Extract the (X, Y) coordinate from the center of the cell holding the provided text.  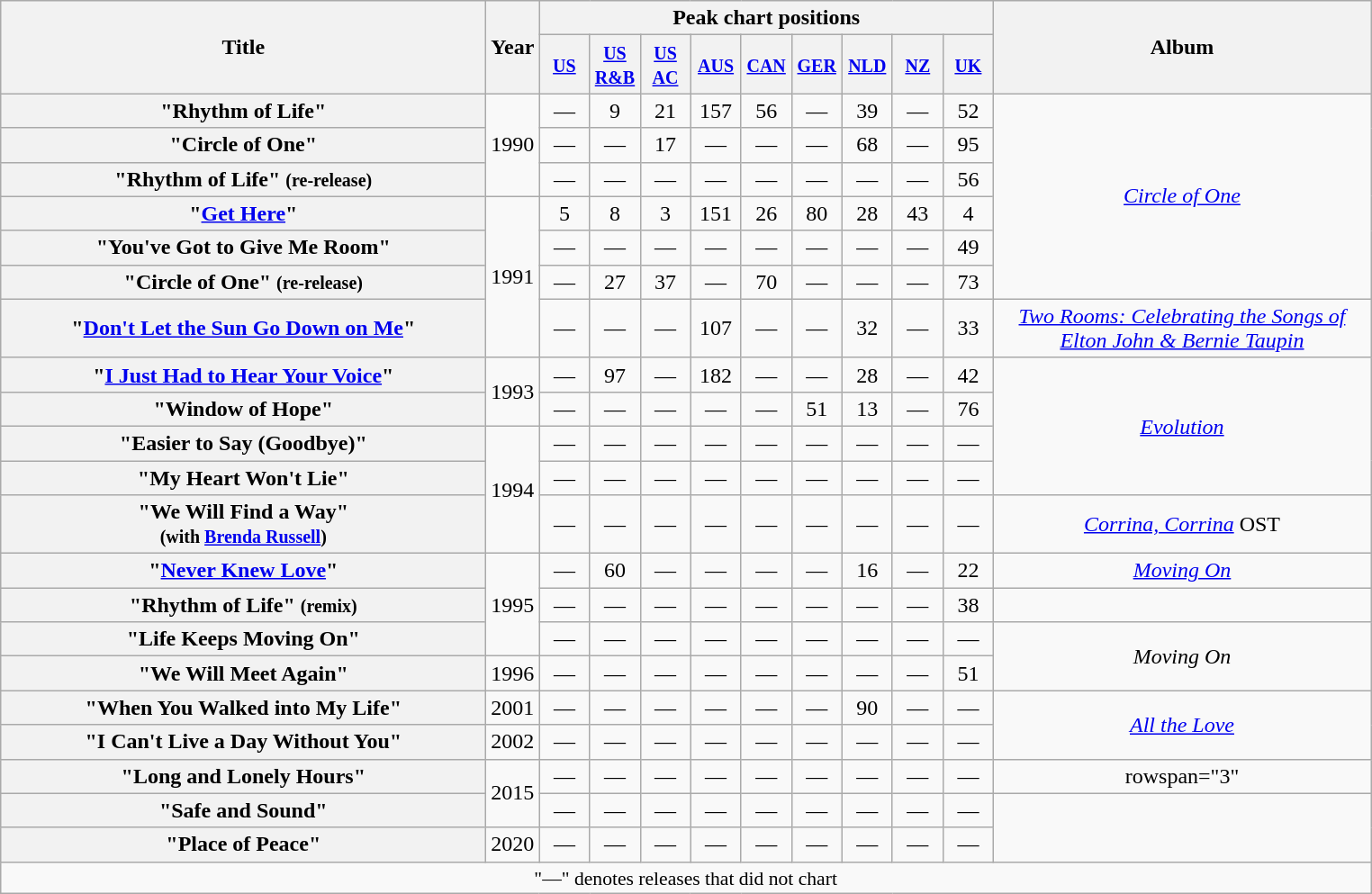
"Rhythm of Life" (remix) (243, 605)
1991 (513, 277)
76 (968, 409)
1994 (513, 490)
39 (867, 111)
"Never Knew Love" (243, 571)
Corrina, Corrina OST (1181, 524)
2001 (513, 708)
"—" denotes releases that did not chart (686, 878)
"Safe and Sound" (243, 810)
26 (766, 213)
UK (968, 65)
Two Rooms: Celebrating the Songs of Elton John & Bernie Taupin (1181, 328)
68 (867, 145)
1995 (513, 605)
"When You Walked into My Life" (243, 708)
Evolution (1181, 426)
"Easier to Say (Goodbye)" (243, 443)
3 (665, 213)
8 (615, 213)
43 (917, 213)
Circle of One (1181, 196)
107 (716, 328)
2020 (513, 844)
151 (716, 213)
22 (968, 571)
70 (766, 282)
97 (615, 375)
rowspan="3" (1181, 776)
"Life Keeps Moving On" (243, 639)
"Don't Let the Sun Go Down on Me" (243, 328)
2002 (513, 742)
"Rhythm of Life" (243, 111)
US AC (665, 65)
73 (968, 282)
2015 (513, 793)
"Get Here" (243, 213)
42 (968, 375)
"Window of Hope" (243, 409)
"You've Got to Give Me Room" (243, 248)
157 (716, 111)
"Circle of One" (243, 145)
27 (615, 282)
"Circle of One" (re-release) (243, 282)
"We Will Find a Way"(with Brenda Russell) (243, 524)
182 (716, 375)
"I Just Had to Hear Your Voice" (243, 375)
4 (968, 213)
US R&B (615, 65)
CAN (766, 65)
"Place of Peace" (243, 844)
9 (615, 111)
33 (968, 328)
AUS (716, 65)
13 (867, 409)
Title (243, 47)
"I Can't Live a Day Without You" (243, 742)
All the Love (1181, 725)
21 (665, 111)
17 (665, 145)
Year (513, 47)
"Rhythm of Life" (re-release) (243, 179)
"My Heart Won't Lie" (243, 478)
1993 (513, 392)
"Long and Lonely Hours" (243, 776)
"We Will Meet Again" (243, 673)
1996 (513, 673)
37 (665, 282)
16 (867, 571)
GER (817, 65)
38 (968, 605)
NLD (867, 65)
1990 (513, 145)
60 (615, 571)
NZ (917, 65)
95 (968, 145)
Album (1181, 47)
49 (968, 248)
80 (817, 213)
52 (968, 111)
5 (564, 213)
Peak chart positions (767, 18)
32 (867, 328)
US (564, 65)
90 (867, 708)
